Detect which cell encompasses the target text, then output its (X, Y) center coordinate. 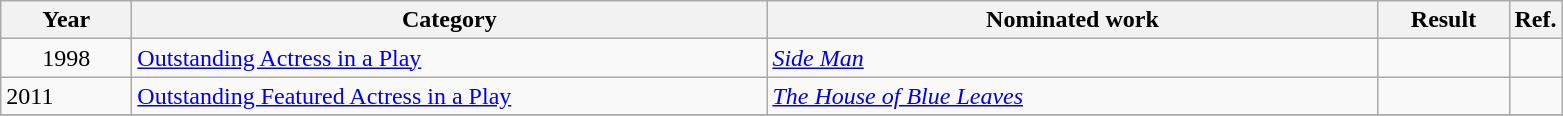
Side Man (1072, 58)
2011 (66, 96)
Nominated work (1072, 20)
Outstanding Featured Actress in a Play (450, 96)
Ref. (1536, 20)
The House of Blue Leaves (1072, 96)
Year (66, 20)
Result (1444, 20)
1998 (66, 58)
Outstanding Actress in a Play (450, 58)
Category (450, 20)
